From the cell containing the given text, extract its center point as [X, Y] coordinate. 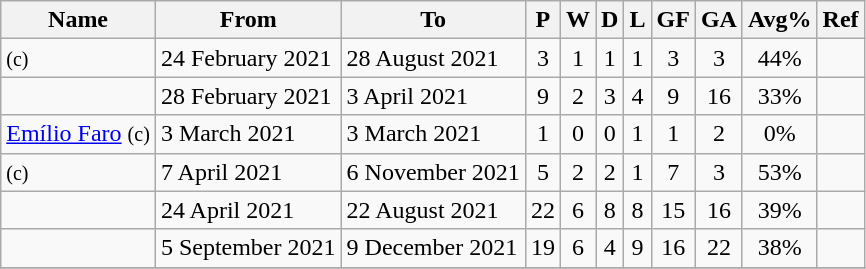
28 August 2021 [433, 58]
5 [542, 172]
7 [673, 172]
6 November 2021 [433, 172]
22 August 2021 [433, 210]
0% [780, 134]
Emílio Faro (c) [78, 134]
53% [780, 172]
P [542, 20]
5 September 2021 [248, 248]
33% [780, 96]
28 February 2021 [248, 96]
Ref [840, 20]
D [610, 20]
W [578, 20]
15 [673, 210]
9 December 2021 [433, 248]
L [638, 20]
3 April 2021 [433, 96]
38% [780, 248]
39% [780, 210]
19 [542, 248]
Name [78, 20]
7 April 2021 [248, 172]
GA [718, 20]
44% [780, 58]
Avg% [780, 20]
24 April 2021 [248, 210]
From [248, 20]
GF [673, 20]
To [433, 20]
24 February 2021 [248, 58]
